Find where the given text appears and provide that cell's center as [X, Y] coordinate. 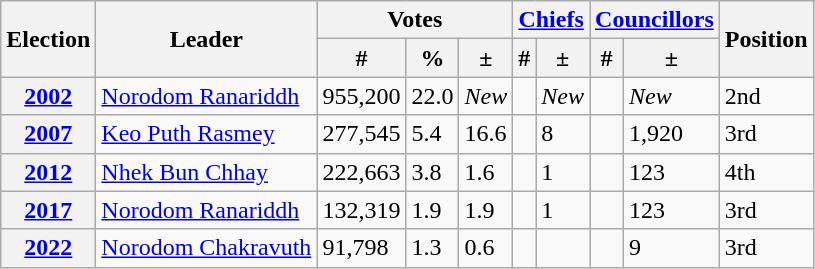
Chiefs [552, 20]
% [432, 58]
22.0 [432, 96]
1,920 [671, 134]
Position [766, 39]
Votes [415, 20]
9 [671, 248]
277,545 [362, 134]
5.4 [432, 134]
0.6 [486, 248]
4th [766, 172]
955,200 [362, 96]
2017 [48, 210]
2002 [48, 96]
91,798 [362, 248]
2nd [766, 96]
Councillors [655, 20]
8 [563, 134]
1.3 [432, 248]
1.6 [486, 172]
2022 [48, 248]
16.6 [486, 134]
2012 [48, 172]
Nhek Bun Chhay [206, 172]
Leader [206, 39]
132,319 [362, 210]
2007 [48, 134]
222,663 [362, 172]
Keo Puth Rasmey [206, 134]
3.8 [432, 172]
Election [48, 39]
Norodom Chakravuth [206, 248]
